Capture the cell that displays the provided text and extract its [x, y] central coordinate. 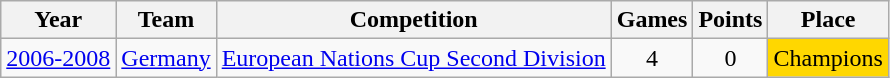
Year [58, 20]
European Nations Cup Second Division [414, 58]
Competition [414, 20]
Champions [828, 58]
Place [828, 20]
Germany [166, 58]
Team [166, 20]
0 [730, 58]
2006-2008 [58, 58]
Points [730, 20]
Games [652, 20]
4 [652, 58]
